Output the [x, y] coordinate of the center of the cell containing the given text.  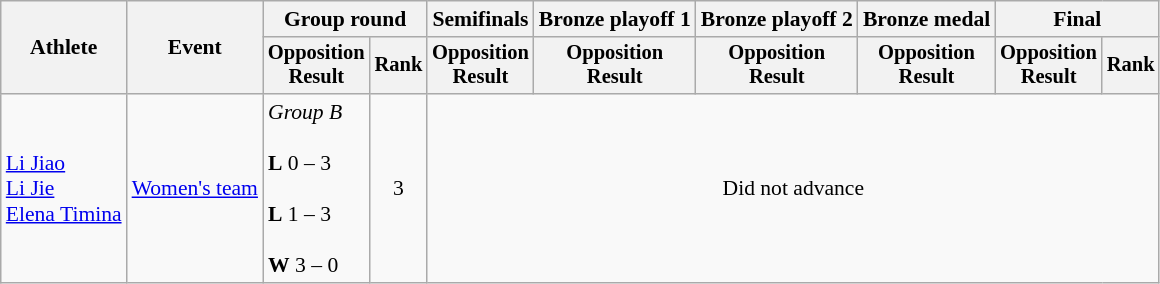
Event [195, 48]
Bronze medal [926, 19]
Did not advance [793, 188]
Group round [345, 19]
Group BL 0 – 3L 1 – 3W 3 – 0 [316, 188]
Li JiaoLi JieElena Timina [64, 188]
Women's team [195, 188]
Semifinals [480, 19]
Bronze playoff 2 [777, 19]
3 [399, 188]
Bronze playoff 1 [615, 19]
Athlete [64, 48]
Final [1077, 19]
